Find where the given text appears and provide that cell's center as [x, y] coordinate. 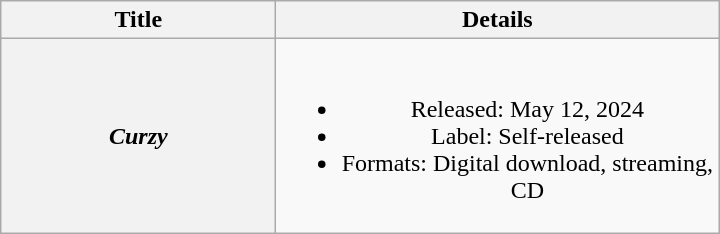
Details [498, 20]
Title [138, 20]
Released: May 12, 2024Label: Self-releasedFormats: Digital download, streaming, CD [498, 136]
Curzy [138, 136]
